Provide the (x, y) coordinate of the cell's center where the given text is located.  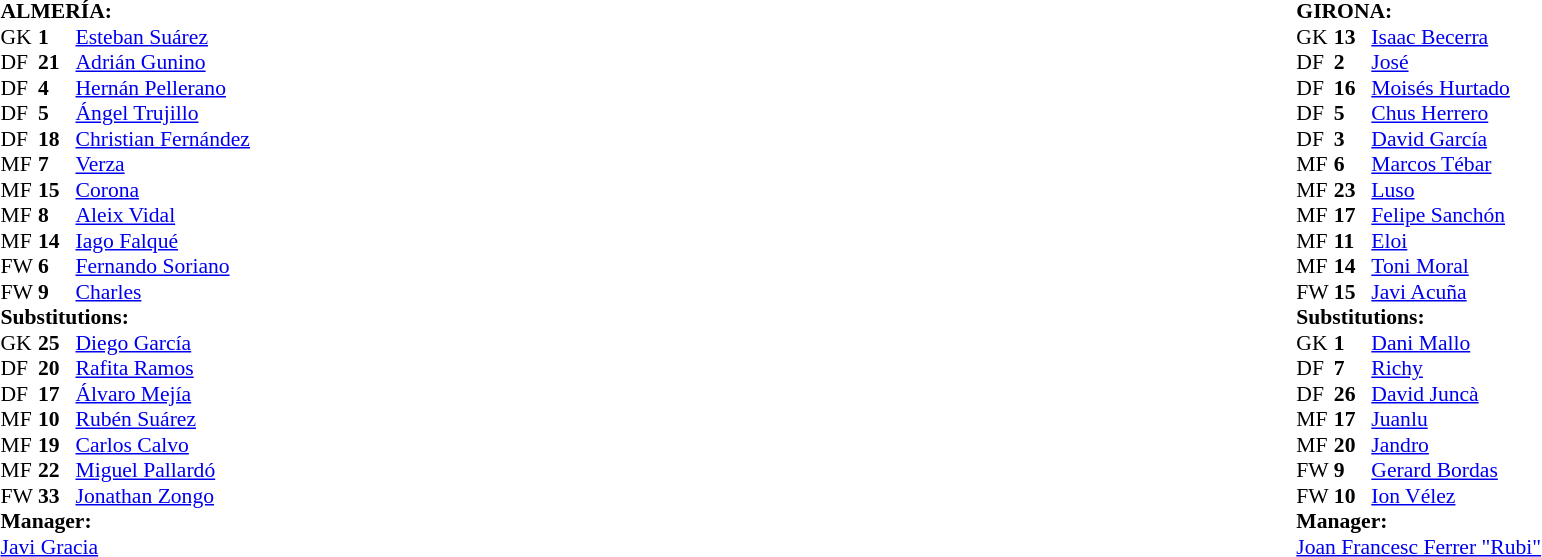
Toni Moral (1456, 267)
Marcos Tébar (1456, 165)
25 (57, 343)
Luso (1456, 190)
Richy (1456, 369)
Dani Mallo (1456, 343)
Jonathan Zongo (163, 496)
Rafita Ramos (163, 369)
Carlos Calvo (163, 445)
Javi Acuña (1456, 292)
Gerard Bordas (1456, 471)
21 (57, 63)
4 (57, 88)
23 (1353, 190)
Aleix Vidal (163, 215)
Moisés Hurtado (1456, 88)
Jandro (1456, 445)
Ángel Trujillo (163, 113)
Chus Herrero (1456, 113)
16 (1353, 88)
11 (1353, 241)
Verza (163, 165)
Corona (163, 190)
David Juncà (1456, 394)
Eloi (1456, 241)
Isaac Becerra (1456, 37)
8 (57, 215)
33 (57, 496)
Diego García (163, 343)
Esteban Suárez (163, 37)
David García (1456, 139)
Miguel Pallardó (163, 471)
Felipe Sanchón (1456, 215)
Adrián Gunino (163, 63)
3 (1353, 139)
Juanlu (1456, 419)
13 (1353, 37)
Christian Fernández (163, 139)
Charles (163, 292)
2 (1353, 63)
Hernán Pellerano (163, 88)
Ion Vélez (1456, 496)
19 (57, 445)
26 (1353, 394)
18 (57, 139)
22 (57, 471)
Rubén Suárez (163, 419)
Fernando Soriano (163, 267)
Álvaro Mejía (163, 394)
Iago Falqué (163, 241)
José (1456, 63)
